Output the (X, Y) coordinate of the center of the cell containing the given text.  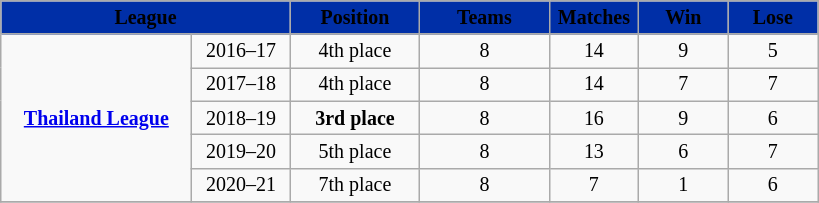
Position (354, 18)
2016–17 (241, 52)
3rd place (354, 118)
Teams (484, 18)
7th place (354, 184)
2020–21 (241, 184)
Thailand League (96, 118)
Lose (772, 18)
1 (684, 184)
2019–20 (241, 152)
5 (772, 52)
5th place (354, 152)
League (146, 18)
16 (594, 118)
Win (684, 18)
Matches (594, 18)
13 (594, 152)
2018–19 (241, 118)
2017–18 (241, 84)
